Extract the [X, Y] coordinate from the center of the cell holding the provided text.  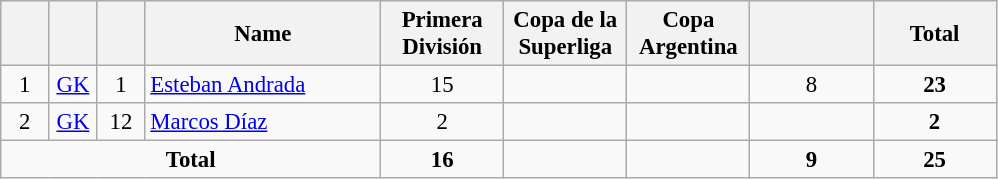
9 [812, 160]
16 [442, 160]
Copa Argentina [688, 34]
23 [934, 85]
15 [442, 85]
25 [934, 160]
Copa de la Superliga [566, 34]
Esteban Andrada [263, 85]
8 [812, 85]
Marcos Díaz [263, 122]
12 [121, 122]
Primera División [442, 34]
Name [263, 34]
